Return (x, y) of the center of cell containing provided text 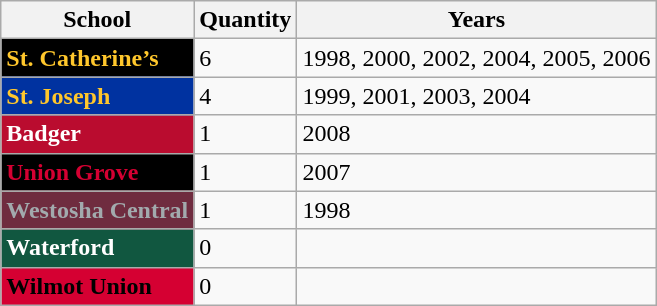
School (98, 20)
Wilmot Union (98, 286)
Badger (98, 134)
St. Catherine’s (98, 58)
6 (246, 58)
2007 (476, 172)
1999, 2001, 2003, 2004 (476, 96)
1998 (476, 210)
Quantity (246, 20)
Waterford (98, 248)
Years (476, 20)
1998, 2000, 2002, 2004, 2005, 2006 (476, 58)
Westosha Central (98, 210)
2008 (476, 134)
St. Joseph (98, 96)
Union Grove (98, 172)
4 (246, 96)
